From the cell containing the given text, extract its center point as [X, Y] coordinate. 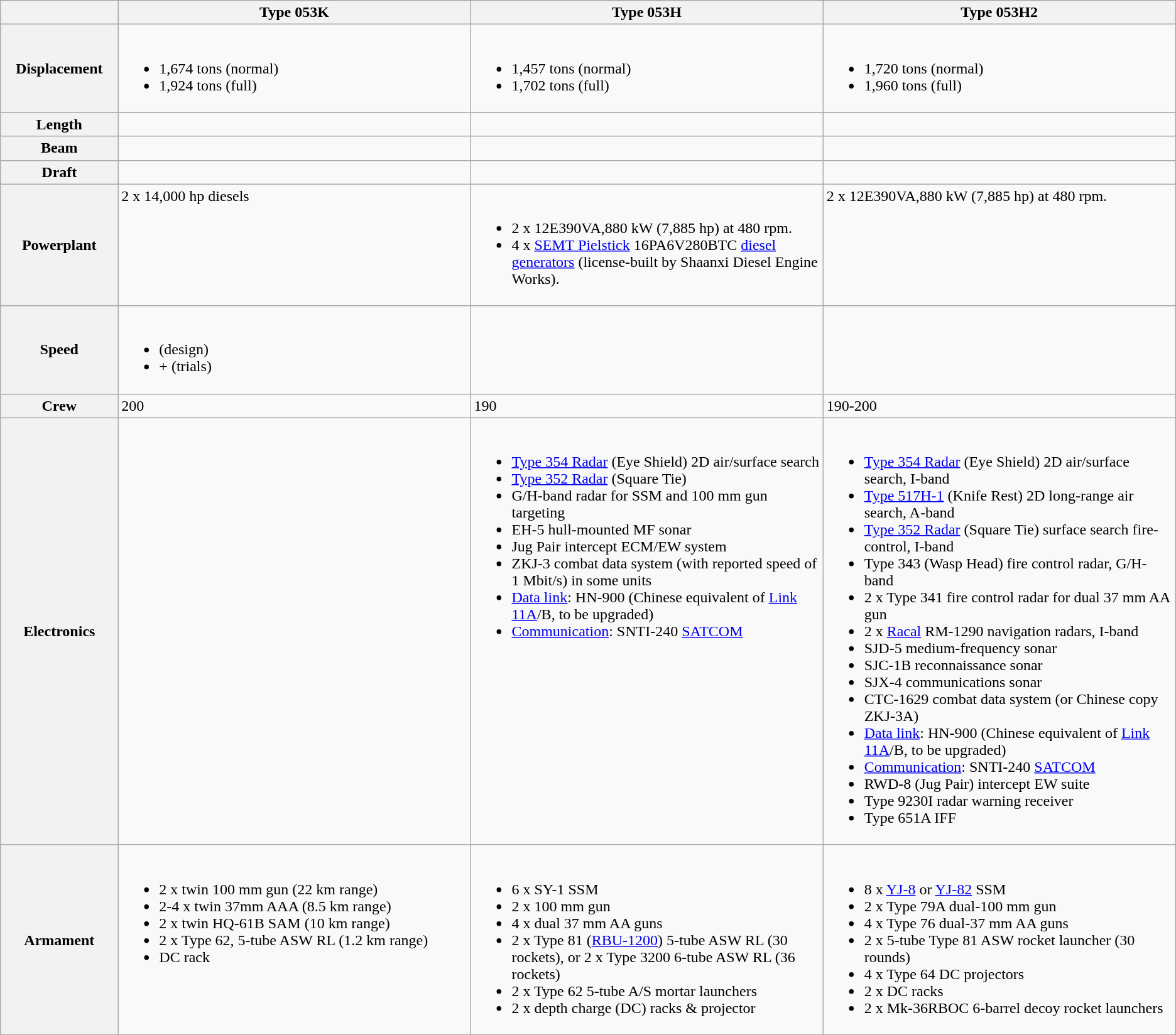
2 x 12E390VA,880 kW (7,885 hp) at 480 rpm. [999, 245]
1,720 tons (normal)1,960 tons (full) [999, 68]
1,457 tons (normal)1,702 tons (full) [647, 68]
Draft [59, 172]
Beam [59, 148]
200 [294, 406]
Length [59, 124]
Electronics [59, 631]
190-200 [999, 406]
2 x 14,000 hp diesels [294, 245]
2 x twin 100 mm gun (22 km range)2-4 x twin 37mm AAA (8.5 km range)2 x twin HQ-61B SAM (10 km range)2 x Type 62, 5-tube ASW RL (1.2 km range)DC rack [294, 940]
Crew [59, 406]
Displacement [59, 68]
190 [647, 406]
Type 053K [294, 13]
1,674 tons (normal)1,924 tons (full) [294, 68]
(design)+ (trials) [294, 350]
Speed [59, 350]
Type 053H2 [999, 13]
Powerplant [59, 245]
Type 053H [647, 13]
2 x 12E390VA,880 kW (7,885 hp) at 480 rpm.4 x SEMT Pielstick 16PA6V280BTC diesel generators (license-built by Shaanxi Diesel Engine Works). [647, 245]
Armament [59, 940]
